Capture the cell that displays the provided text and extract its (x, y) central coordinate. 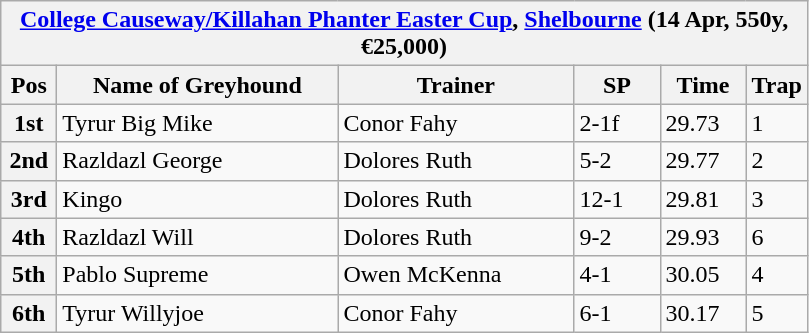
2-1f (617, 123)
1st (29, 123)
Kingo (198, 199)
Time (703, 85)
Razldazl Will (198, 237)
6-1 (617, 313)
6th (29, 313)
Trap (776, 85)
5 (776, 313)
30.17 (703, 313)
29.73 (703, 123)
Name of Greyhound (198, 85)
6 (776, 237)
4 (776, 275)
29.77 (703, 161)
4th (29, 237)
12-1 (617, 199)
Tyrur Big Mike (198, 123)
Owen McKenna (456, 275)
5-2 (617, 161)
29.93 (703, 237)
Trainer (456, 85)
Pos (29, 85)
3rd (29, 199)
2nd (29, 161)
Tyrur Willyjoe (198, 313)
1 (776, 123)
SP (617, 85)
9-2 (617, 237)
30.05 (703, 275)
5th (29, 275)
3 (776, 199)
2 (776, 161)
Razldazl George (198, 161)
College Causeway/Killahan Phanter Easter Cup, Shelbourne (14 Apr, 550y, €25,000) (404, 34)
4-1 (617, 275)
Pablo Supreme (198, 275)
29.81 (703, 199)
